Scan for the cell matching the given text and deliver its (X, Y) coordinate at center. 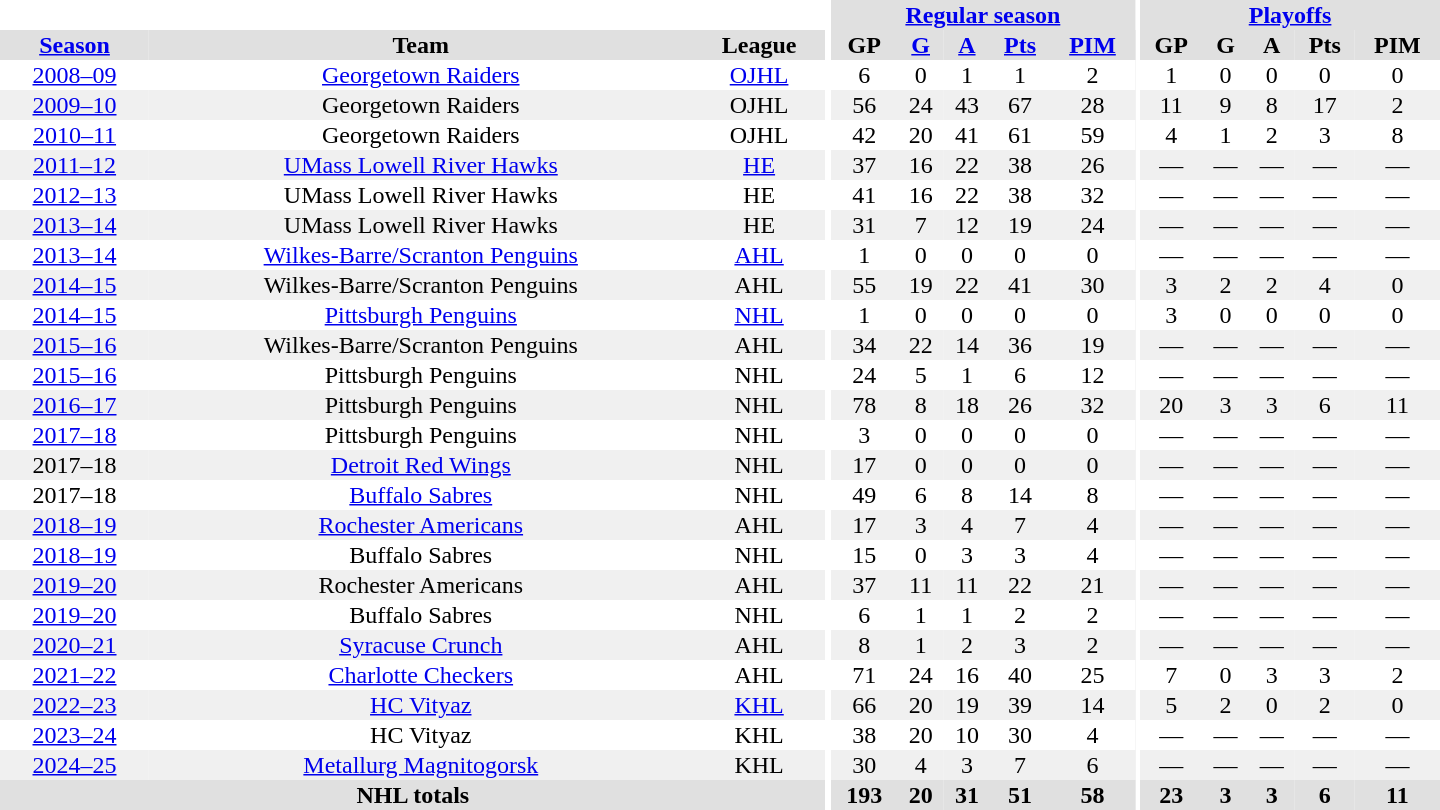
2020–21 (74, 645)
Charlotte Checkers (421, 675)
58 (1092, 795)
Detroit Red Wings (421, 465)
56 (864, 105)
21 (1092, 585)
28 (1092, 105)
34 (864, 345)
10 (967, 735)
Metallurg Magnitogorsk (421, 765)
2024–25 (74, 765)
2022–23 (74, 705)
23 (1171, 795)
49 (864, 495)
42 (864, 135)
40 (1020, 675)
193 (864, 795)
2021–22 (74, 675)
36 (1020, 345)
2023–24 (74, 735)
66 (864, 705)
League (760, 45)
NHL totals (413, 795)
9 (1225, 105)
Team (421, 45)
78 (864, 405)
15 (864, 555)
2011–12 (74, 165)
Playoffs (1290, 15)
71 (864, 675)
2010–11 (74, 135)
67 (1020, 105)
55 (864, 285)
18 (967, 405)
59 (1092, 135)
39 (1020, 705)
2012–13 (74, 195)
25 (1092, 675)
61 (1020, 135)
2016–17 (74, 405)
43 (967, 105)
Season (74, 45)
Syracuse Crunch (421, 645)
Regular season (983, 15)
51 (1020, 795)
2008–09 (74, 75)
2009–10 (74, 105)
